Output the [x, y] coordinate of the center of the cell containing the given text.  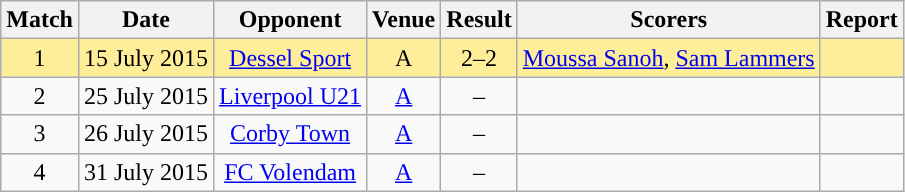
Corby Town [290, 134]
2 [40, 96]
Scorers [668, 20]
Report [862, 20]
Result [479, 20]
31 July 2015 [146, 172]
15 July 2015 [146, 58]
2–2 [479, 58]
Match [40, 20]
Date [146, 20]
FC Volendam [290, 172]
Liverpool U21 [290, 96]
Venue [404, 20]
4 [40, 172]
Moussa Sanoh, Sam Lammers [668, 58]
Dessel Sport [290, 58]
26 July 2015 [146, 134]
Opponent [290, 20]
1 [40, 58]
3 [40, 134]
25 July 2015 [146, 96]
